Find where the given text appears and provide that cell's center as [X, Y] coordinate. 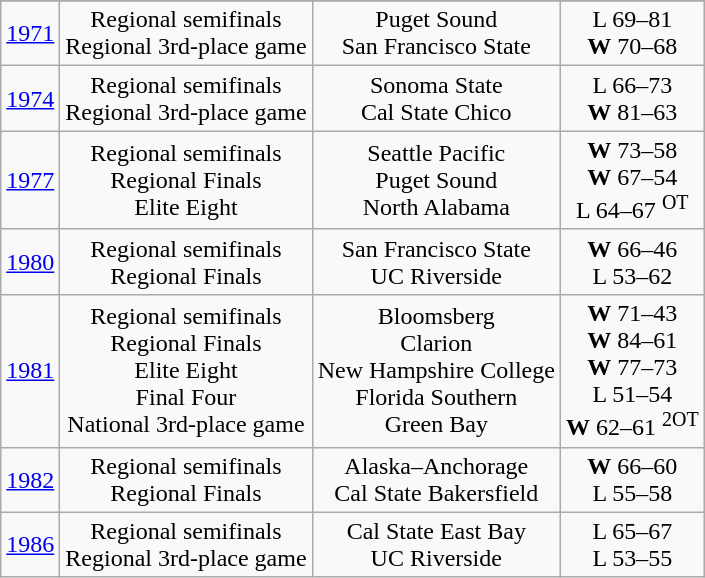
1977 [30, 180]
Regional semifinalsRegional FinalsElite EightFinal FourNational 3rd-place game [186, 370]
Puget SoundSan Francisco State [436, 34]
BloomsbergClarionNew Hampshire CollegeFlorida SouthernGreen Bay [436, 370]
W 66–60L 55–58 [632, 480]
Sonoma StateCal State Chico [436, 98]
1986 [30, 544]
1971 [30, 34]
W 71–43W 84–61W 77–73L 51–54W 62–61 2OT [632, 370]
1974 [30, 98]
Seattle PacificPuget SoundNorth Alabama [436, 180]
Cal State East BayUC Riverside [436, 544]
1981 [30, 370]
W 66–46L 53–62 [632, 262]
Regional semifinalsRegional FinalsElite Eight [186, 180]
W 73–58W 67–54L 64–67 OT [632, 180]
Alaska–AnchorageCal State Bakersfield [436, 480]
L 66–73W 81–63 [632, 98]
L 65–67L 53–55 [632, 544]
1982 [30, 480]
1980 [30, 262]
L 69–81W 70–68 [632, 34]
San Francisco StateUC Riverside [436, 262]
